From the cell containing the given text, extract its center point as [X, Y] coordinate. 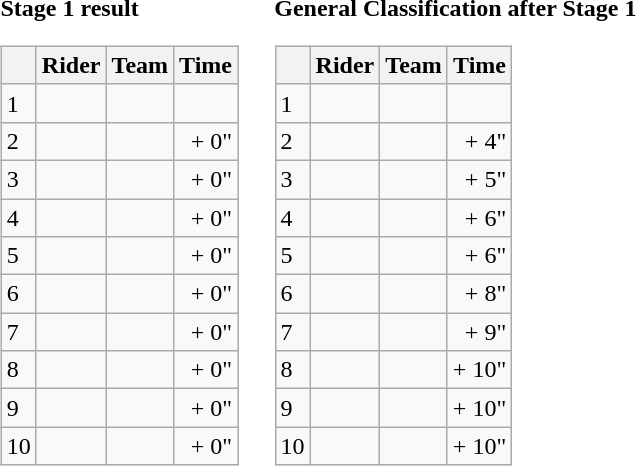
+ 8" [479, 294]
+ 5" [479, 179]
+ 9" [479, 332]
+ 4" [479, 141]
